For the text-containing cell, return its midpoint in [X, Y] coordinate format. 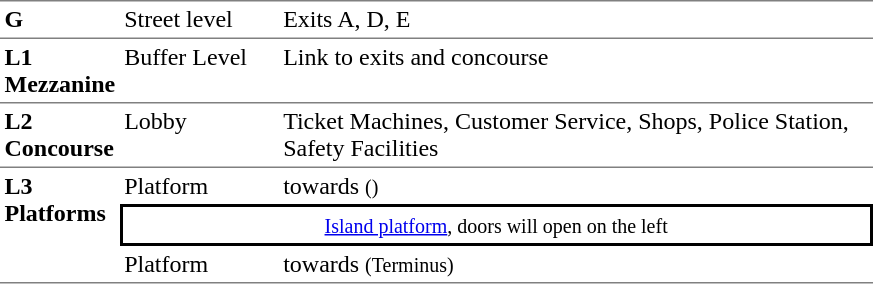
G [60, 19]
Lobby [200, 136]
towards (Terminus) [576, 265]
Exits A, D, E [576, 19]
L2Concourse [60, 136]
Island platform, doors will open on the left [496, 225]
towards () [576, 186]
Ticket Machines, Customer Service, Shops, Police Station, Safety Facilities [576, 136]
Street level [200, 19]
Buffer Level [200, 71]
Link to exits and concourse [576, 71]
L1Mezzanine [60, 71]
L3Platforms [60, 226]
